Provide the (x, y) coordinate of the cell's center where the given text is located.  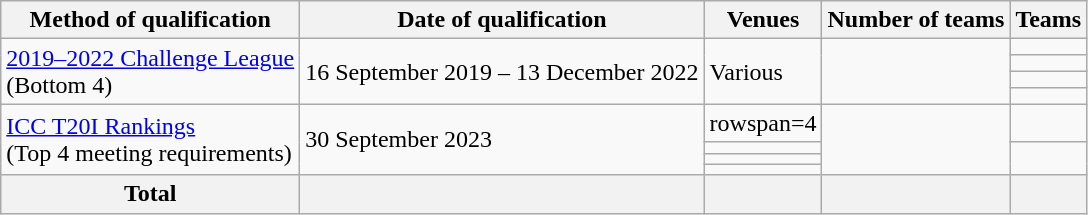
Number of teams (916, 20)
Method of qualification (150, 20)
30 September 2023 (502, 140)
2019–2022 Challenge League(Bottom 4) (150, 72)
Teams (1048, 20)
16 September 2019 – 13 December 2022 (502, 72)
rowspan=4 (763, 123)
Various (763, 72)
ICC T20I Rankings(Top 4 meeting requirements) (150, 140)
Venues (763, 20)
Date of qualification (502, 20)
Total (150, 194)
